Provide the [x, y] coordinate of the cell's center where the given text is located.  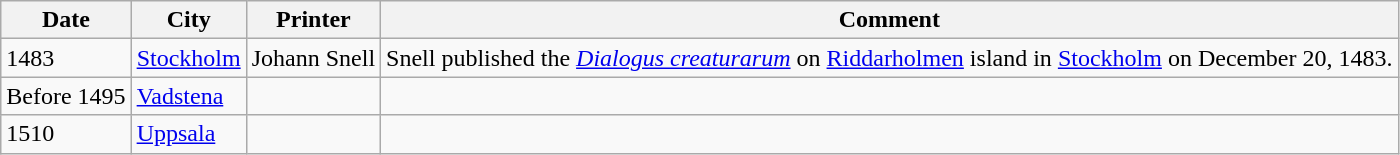
Johann Snell [313, 58]
Snell published the Dialogus creaturarum on Riddarholmen island in Stockholm on December 20, 1483. [890, 58]
Vadstena [188, 96]
1483 [66, 58]
Comment [890, 20]
Uppsala [188, 134]
Before 1495 [66, 96]
Printer [313, 20]
Stockholm [188, 58]
1510 [66, 134]
City [188, 20]
Date [66, 20]
